Pinpoint the cell where the given text exists, returning its [X, Y] midpoint coordinate. 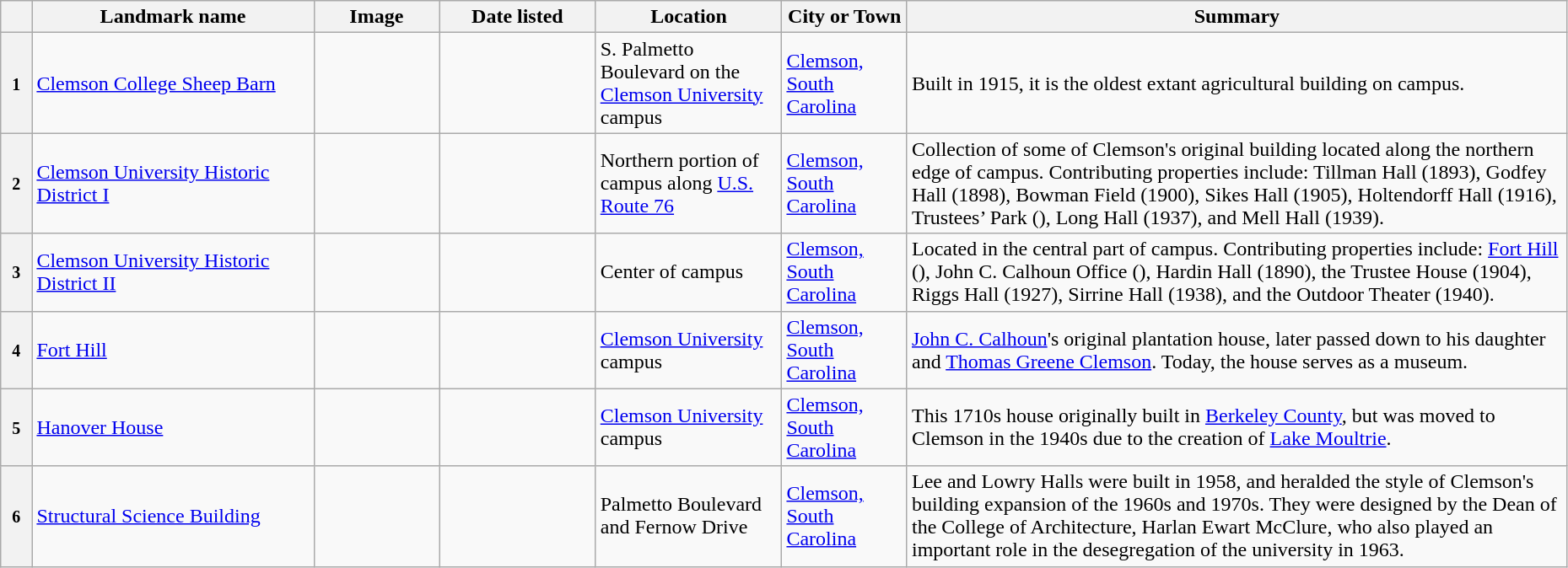
Date listed [518, 17]
Palmetto Boulevard and Fernow Drive [688, 516]
1 [17, 83]
Center of campus [688, 272]
John C. Calhoun's original plantation house, later passed down to his daughter and Thomas Greene Clemson. Today, the house serves as a museum. [1237, 350]
Hanover House [173, 427]
Clemson University Historic District I [173, 184]
Structural Science Building [173, 516]
Landmark name [173, 17]
Northern portion of campus along U.S. Route 76 [688, 184]
Clemson University Historic District II [173, 272]
5 [17, 427]
This 1710s house originally built in Berkeley County, but was moved to Clemson in the 1940s due to the creation of Lake Moultrie. [1237, 427]
4 [17, 350]
Clemson College Sheep Barn [173, 83]
6 [17, 516]
City or Town [845, 17]
2 [17, 184]
Built in 1915, it is the oldest extant agricultural building on campus. [1237, 83]
Location [688, 17]
3 [17, 272]
Fort Hill [173, 350]
Summary [1237, 17]
Image [376, 17]
S. Palmetto Boulevard on the Clemson University campus [688, 83]
